Capture the cell that displays the provided text and extract its (X, Y) central coordinate. 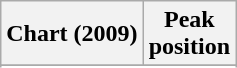
Peakposition (189, 34)
Chart (2009) (72, 34)
